For the text-containing cell, return its midpoint in [X, Y] coordinate format. 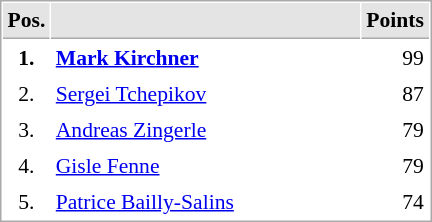
3. [26, 129]
5. [26, 201]
Andreas Zingerle [206, 129]
Patrice Bailly-Salins [206, 201]
74 [396, 201]
Mark Kirchner [206, 57]
Gisle Fenne [206, 165]
Sergei Tchepikov [206, 93]
Pos. [26, 21]
4. [26, 165]
87 [396, 93]
Points [396, 21]
2. [26, 93]
1. [26, 57]
99 [396, 57]
